Determine the (X, Y) coordinate at the center of the cell enclosing the given text.  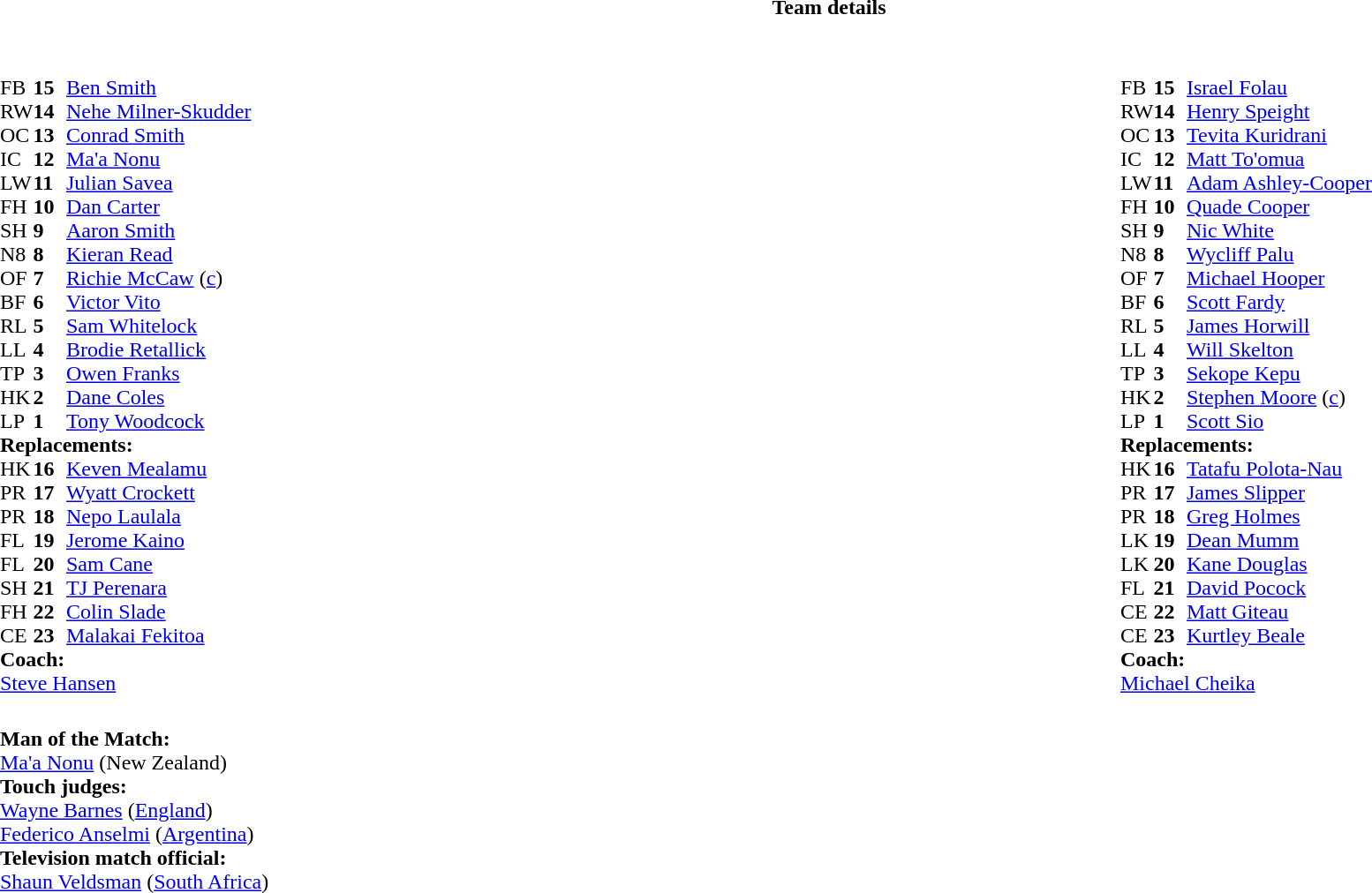
Nehe Milner-Skudder (159, 111)
David Pocock (1279, 588)
Dean Mumm (1279, 540)
Tatafu Polota-Nau (1279, 469)
Adam Ashley-Cooper (1279, 184)
Michael Cheika (1247, 683)
Richie McCaw (c) (159, 279)
Victor Vito (159, 302)
Ma'a Nonu (159, 159)
Matt To'omua (1279, 159)
Sekope Kepu (1279, 374)
Scott Fardy (1279, 302)
Steve Hansen (125, 683)
Conrad Smith (159, 136)
Brodie Retallick (159, 349)
Nepo Laulala (159, 517)
Scott Sio (1279, 422)
TJ Perenara (159, 588)
Jerome Kaino (159, 540)
Colin Slade (159, 612)
Dan Carter (159, 206)
Stephen Moore (c) (1279, 397)
Aaron Smith (159, 231)
Sam Whitelock (159, 326)
Keven Mealamu (159, 469)
Owen Franks (159, 374)
Greg Holmes (1279, 517)
Quade Cooper (1279, 206)
Tony Woodcock (159, 422)
Kieran Read (159, 254)
Michael Hooper (1279, 279)
James Slipper (1279, 492)
Sam Cane (159, 565)
Wyatt Crockett (159, 492)
Wycliff Palu (1279, 254)
Dane Coles (159, 397)
Malakai Fekitoa (159, 635)
Kurtley Beale (1279, 635)
Matt Giteau (1279, 612)
Israel Folau (1279, 88)
Tevita Kuridrani (1279, 136)
James Horwill (1279, 326)
Ben Smith (159, 88)
Nic White (1279, 231)
Henry Speight (1279, 111)
Julian Savea (159, 184)
Will Skelton (1279, 349)
Kane Douglas (1279, 565)
